Detect which cell encompasses the target text, then output its (x, y) center coordinate. 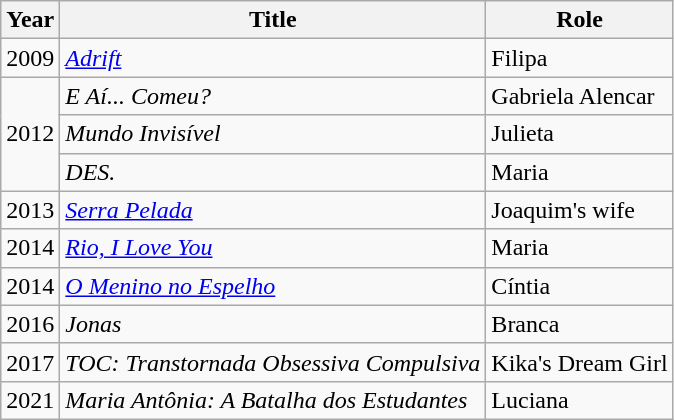
Joaquim's wife (580, 210)
2021 (30, 400)
Cíntia (580, 286)
2017 (30, 362)
TOC: Transtornada Obsessiva Compulsiva (273, 362)
Serra Pelada (273, 210)
E Aí... Comeu? (273, 96)
Rio, I Love You (273, 248)
Jonas (273, 324)
Luciana (580, 400)
Gabriela Alencar (580, 96)
Julieta (580, 134)
Filipa (580, 58)
2013 (30, 210)
Adrift (273, 58)
Maria Antônia: A Batalha dos Estudantes (273, 400)
Role (580, 20)
Year (30, 20)
Mundo Invisível (273, 134)
2009 (30, 58)
2016 (30, 324)
DES. (273, 172)
Title (273, 20)
Branca (580, 324)
O Menino no Espelho (273, 286)
Kika's Dream Girl (580, 362)
2012 (30, 134)
